Pinpoint the cell where the given text exists, returning its [x, y] midpoint coordinate. 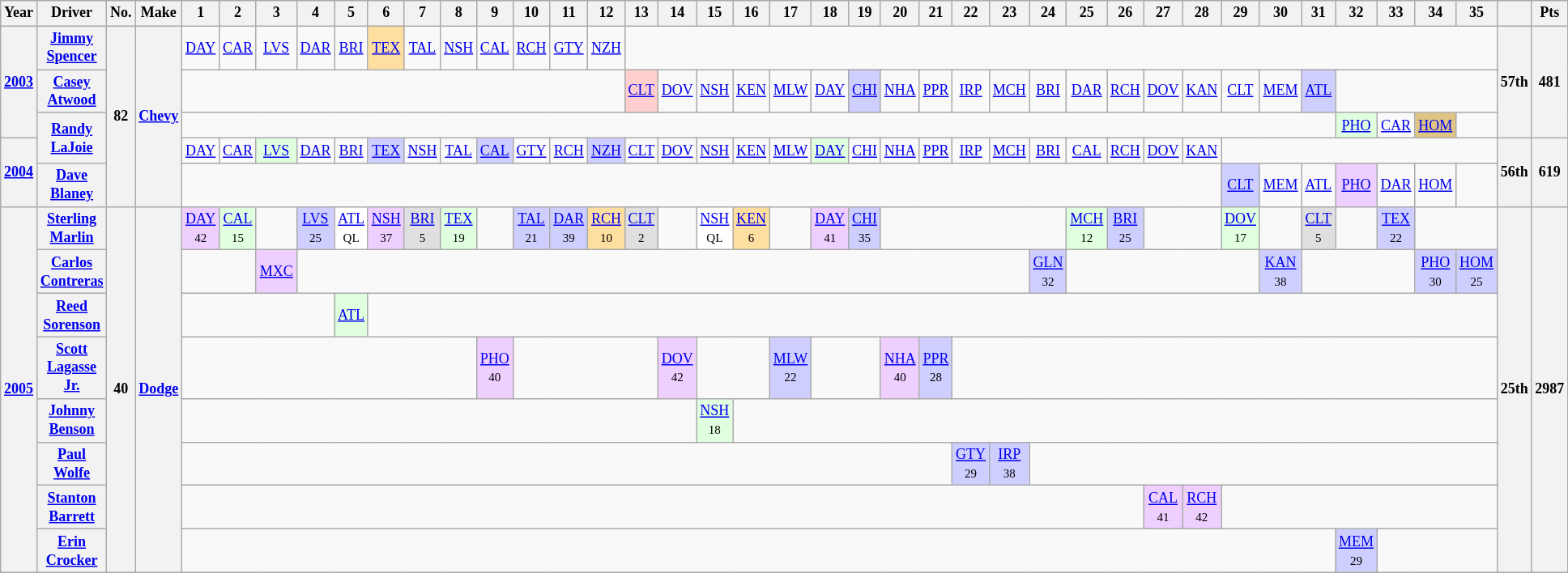
TAL21 [531, 228]
16 [752, 13]
CLT2 [641, 228]
29 [1241, 13]
13 [641, 13]
Erin Crocker [71, 550]
Driver [71, 13]
25 [1087, 13]
4 [316, 13]
Chevy [159, 117]
Year [19, 13]
DOV42 [677, 367]
Johnny Benson [71, 420]
LVS25 [316, 228]
Dave Blaney [71, 185]
10 [531, 13]
6 [386, 13]
GLN32 [1048, 272]
GTY29 [971, 464]
2003 [19, 83]
17 [790, 13]
PPR28 [936, 367]
IRP38 [1009, 464]
Pts [1550, 13]
Casey Atwood [71, 91]
35 [1477, 13]
27 [1163, 13]
No. [121, 13]
Scott Lagasse Jr. [71, 367]
2005 [19, 389]
RCH42 [1202, 507]
RCH10 [607, 228]
MXC [276, 272]
DAY42 [201, 228]
NSH18 [714, 420]
2004 [19, 172]
Reed Sorenson [71, 316]
MCH12 [1087, 228]
32 [1357, 13]
2 [238, 13]
22 [971, 13]
30 [1280, 13]
40 [121, 389]
21 [936, 13]
9 [494, 13]
11 [569, 13]
2987 [1550, 389]
8 [458, 13]
Paul Wolfe [71, 464]
PHO30 [1435, 272]
NSHQL [714, 228]
DAR39 [569, 228]
MLW22 [790, 367]
57th [1515, 83]
PHO40 [494, 367]
CAL15 [238, 228]
TEX19 [458, 228]
DOV17 [1241, 228]
KEN6 [752, 228]
19 [865, 13]
KAN38 [1280, 272]
25th [1515, 389]
14 [677, 13]
15 [714, 13]
NSH37 [386, 228]
26 [1125, 13]
Jimmy Spencer [71, 48]
33 [1396, 13]
Carlos Contreras [71, 272]
NHA40 [900, 367]
7 [423, 13]
12 [607, 13]
Sterling Marlin [71, 228]
CAL41 [1163, 507]
18 [830, 13]
24 [1048, 13]
481 [1550, 83]
DAY41 [830, 228]
Make [159, 13]
619 [1550, 172]
BRI25 [1125, 228]
82 [121, 117]
CLT5 [1319, 228]
23 [1009, 13]
ATLQL [352, 228]
1 [201, 13]
MEM29 [1357, 550]
HOM25 [1477, 272]
TEX22 [1396, 228]
Randy LaJoie [71, 138]
28 [1202, 13]
CHI35 [865, 228]
BRI5 [423, 228]
5 [352, 13]
Dodge [159, 389]
34 [1435, 13]
Stanton Barrett [71, 507]
56th [1515, 172]
3 [276, 13]
31 [1319, 13]
20 [900, 13]
